Pinpoint the cell where the given text exists, returning its (x, y) midpoint coordinate. 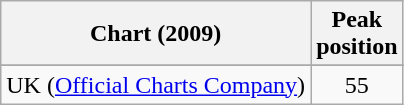
Peakposition (357, 34)
UK (Official Charts Company) (156, 85)
Chart (2009) (156, 34)
55 (357, 85)
